Find where the given text appears and provide that cell's center as [X, Y] coordinate. 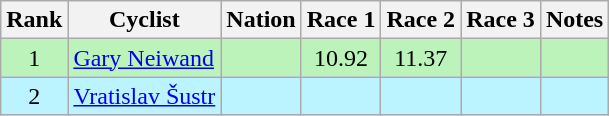
Race 3 [501, 20]
11.37 [421, 58]
10.92 [341, 58]
Notes [574, 20]
Vratislav Šustr [144, 96]
Gary Neiwand [144, 58]
Race 2 [421, 20]
Cyclist [144, 20]
1 [34, 58]
2 [34, 96]
Race 1 [341, 20]
Rank [34, 20]
Nation [261, 20]
